Detect which cell encompasses the target text, then output its [X, Y] center coordinate. 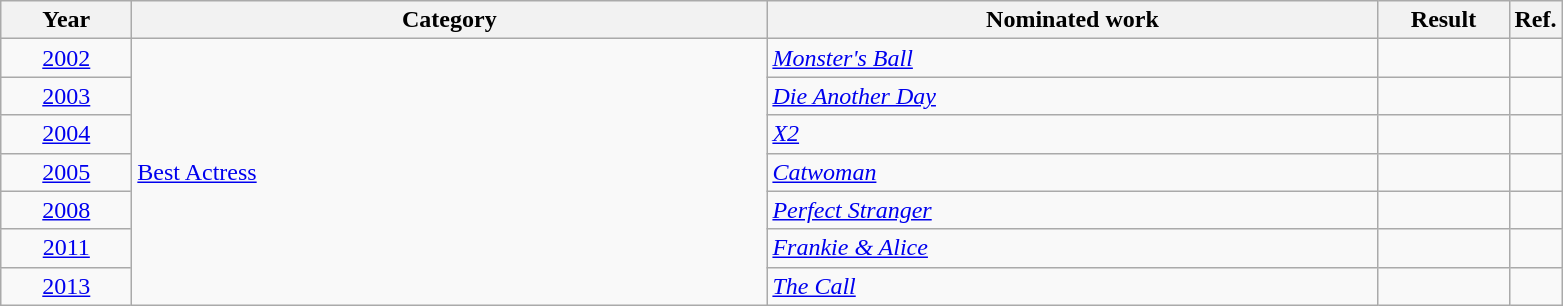
2005 [66, 172]
Catwoman [1072, 172]
The Call [1072, 286]
2013 [66, 286]
Monster's Ball [1072, 58]
2008 [66, 210]
Nominated work [1072, 20]
Category [450, 20]
Perfect Stranger [1072, 210]
2003 [66, 96]
Result [1444, 20]
2011 [66, 248]
X2 [1072, 134]
Best Actress [450, 172]
2004 [66, 134]
Die Another Day [1072, 96]
Ref. [1536, 20]
2002 [66, 58]
Year [66, 20]
Frankie & Alice [1072, 248]
